Scan for the cell matching the given text and deliver its [x, y] coordinate at center. 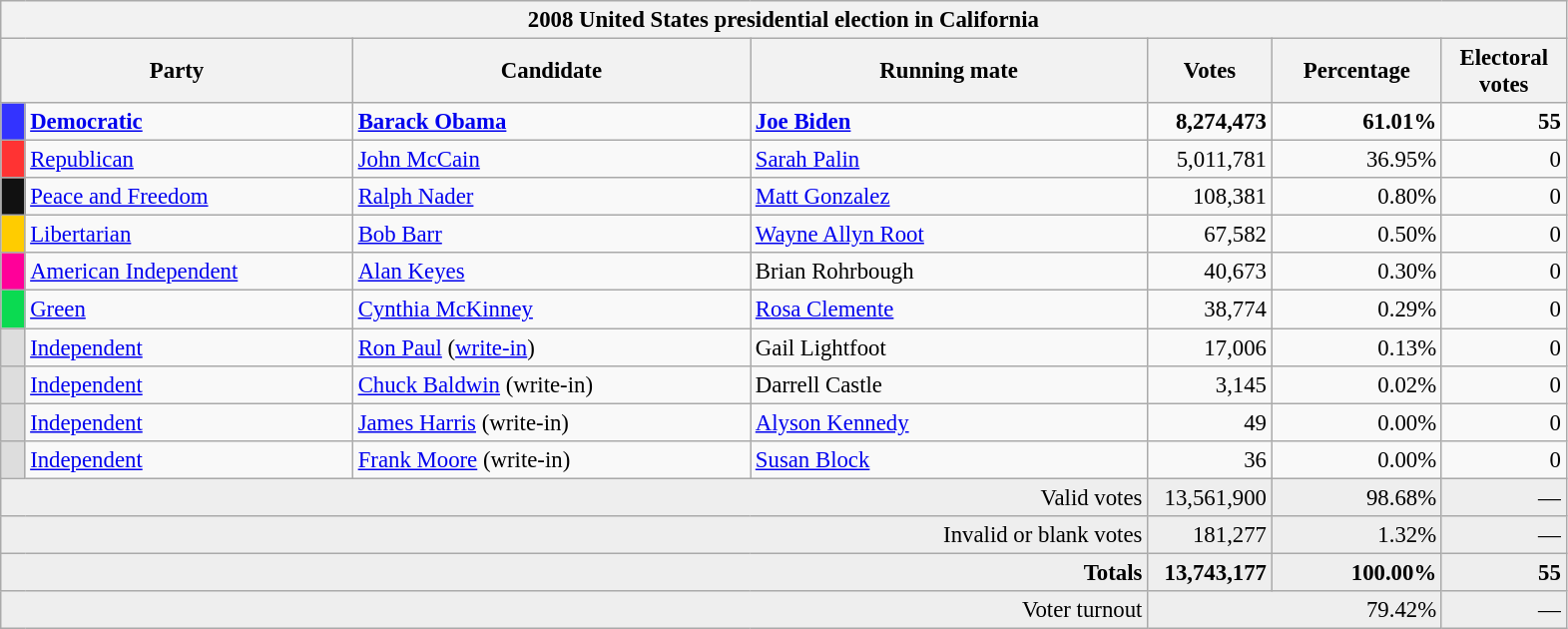
Electoral votes [1503, 72]
Frank Moore (write-in) [551, 459]
Cynthia McKinney [551, 310]
Party [178, 72]
17,006 [1210, 347]
Ralph Nader [551, 197]
Voter turnout [575, 610]
Bob Barr [551, 235]
49 [1210, 422]
38,774 [1210, 310]
Susan Block [949, 459]
Invalid or blank votes [575, 535]
67,582 [1210, 235]
Republican [189, 160]
0.50% [1356, 235]
Wayne Allyn Root [949, 235]
Green [189, 310]
Joe Biden [949, 122]
3,145 [1210, 384]
Barack Obama [551, 122]
Valid votes [575, 497]
Percentage [1356, 72]
American Independent [189, 273]
Rosa Clemente [949, 310]
79.42% [1296, 610]
Libertarian [189, 235]
Candidate [551, 72]
1.32% [1356, 535]
36.95% [1356, 160]
8,274,473 [1210, 122]
2008 United States presidential election in California [784, 20]
98.68% [1356, 497]
James Harris (write-in) [551, 422]
Matt Gonzalez [949, 197]
Chuck Baldwin (write-in) [551, 384]
Alyson Kennedy [949, 422]
5,011,781 [1210, 160]
Darrell Castle [949, 384]
Totals [575, 572]
Ron Paul (write-in) [551, 347]
40,673 [1210, 273]
13,743,177 [1210, 572]
Democratic [189, 122]
Running mate [949, 72]
36 [1210, 459]
181,277 [1210, 535]
0.30% [1356, 273]
Peace and Freedom [189, 197]
0.02% [1356, 384]
Votes [1210, 72]
13,561,900 [1210, 497]
0.29% [1356, 310]
Gail Lightfoot [949, 347]
Sarah Palin [949, 160]
Brian Rohrbough [949, 273]
100.00% [1356, 572]
0.13% [1356, 347]
61.01% [1356, 122]
0.80% [1356, 197]
Alan Keyes [551, 273]
108,381 [1210, 197]
John McCain [551, 160]
